For the text-containing cell, return its midpoint in [X, Y] coordinate format. 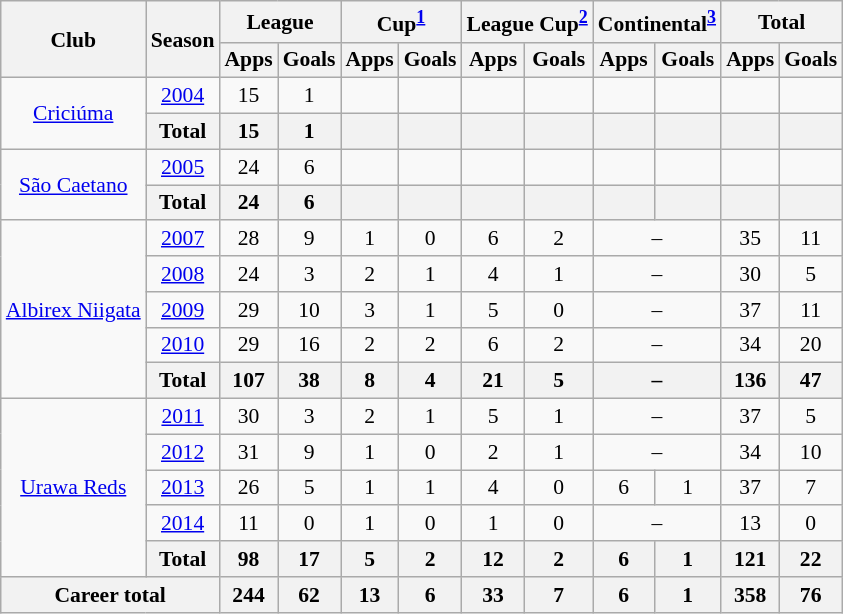
47 [810, 381]
26 [248, 488]
2004 [183, 96]
Albirex Niigata [74, 310]
35 [750, 239]
Club [74, 40]
League [280, 22]
21 [494, 381]
8 [369, 381]
2008 [183, 274]
Continental3 [657, 22]
20 [810, 345]
244 [248, 595]
16 [310, 345]
2009 [183, 310]
2014 [183, 524]
São Caetano [74, 184]
22 [810, 559]
2012 [183, 452]
2005 [183, 167]
2013 [183, 488]
2011 [183, 417]
League Cup2 [528, 22]
358 [750, 595]
38 [310, 381]
Cup1 [400, 22]
31 [248, 452]
98 [248, 559]
136 [750, 381]
121 [750, 559]
28 [248, 239]
Career total [110, 595]
Season [183, 40]
Urawa Reds [74, 488]
2010 [183, 345]
107 [248, 381]
17 [310, 559]
2007 [183, 239]
76 [810, 595]
62 [310, 595]
Criciúma [74, 114]
33 [494, 595]
12 [494, 559]
